Capture the cell that displays the provided text and extract its (X, Y) central coordinate. 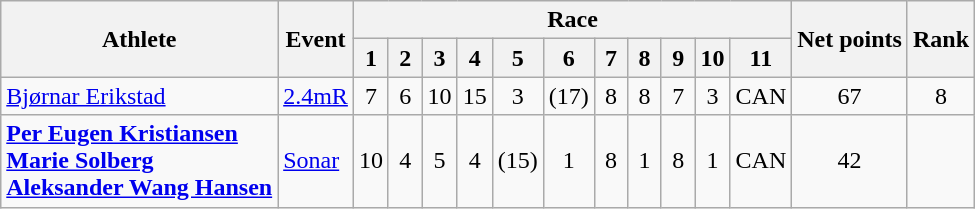
9 (678, 58)
Net points (850, 39)
42 (850, 161)
Sonar (316, 161)
2 (405, 58)
2.4mR (316, 96)
11 (761, 58)
Rank (940, 39)
Event (316, 39)
Bjørnar Erikstad (140, 96)
Per Eugen KristiansenMarie SolbergAleksander Wang Hansen (140, 161)
15 (474, 96)
Athlete (140, 39)
67 (850, 96)
Race (572, 20)
(17) (568, 96)
(15) (518, 161)
